Scan for the cell matching the given text and deliver its [X, Y] coordinate at center. 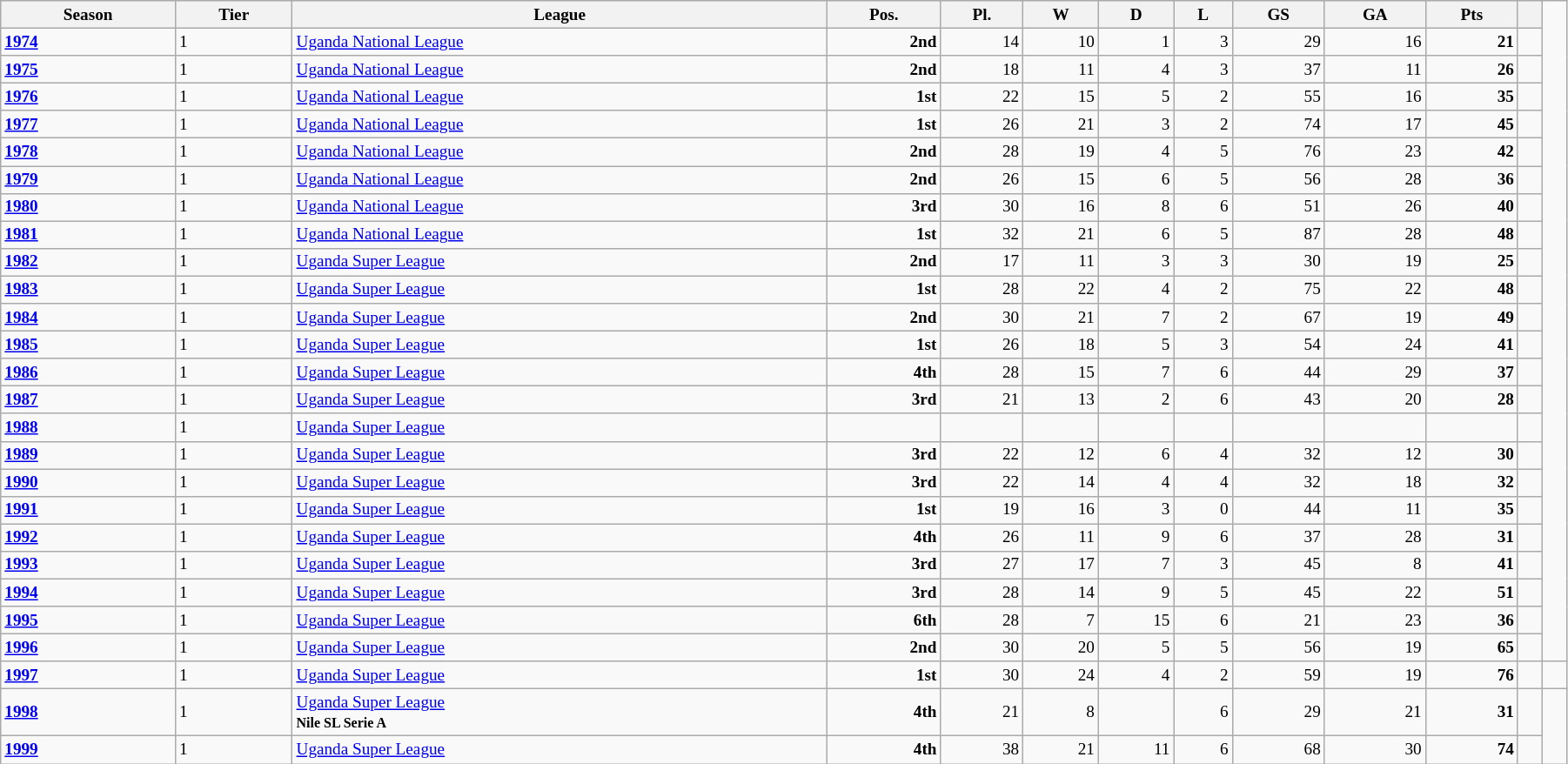
1991 [89, 510]
Tier [234, 15]
1993 [89, 565]
13 [1062, 400]
1992 [89, 538]
55 [1278, 97]
1983 [89, 290]
1978 [89, 152]
Season [89, 15]
1987 [89, 400]
1988 [89, 427]
1976 [89, 97]
GA [1375, 15]
1995 [89, 620]
49 [1471, 318]
0 [1203, 510]
1979 [89, 179]
1977 [89, 124]
1996 [89, 647]
1980 [89, 207]
40 [1471, 207]
Pts [1471, 15]
D [1136, 15]
Pl. [982, 15]
42 [1471, 152]
L [1203, 15]
1975 [89, 70]
League [560, 15]
65 [1471, 647]
38 [982, 750]
6th [884, 620]
25 [1471, 262]
1990 [89, 482]
W [1062, 15]
43 [1278, 400]
75 [1278, 290]
27 [982, 565]
68 [1278, 750]
54 [1278, 345]
59 [1278, 675]
67 [1278, 318]
1989 [89, 455]
1994 [89, 593]
GS [1278, 15]
1982 [89, 262]
1985 [89, 345]
1998 [89, 713]
1974 [89, 42]
1986 [89, 372]
1981 [89, 235]
1984 [89, 318]
Pos. [884, 15]
10 [1062, 42]
Uganda Super League Nile SL Serie A [560, 713]
87 [1278, 235]
1997 [89, 675]
1999 [89, 750]
